Search for the cell housing the specified text and yield its (x, y) center coordinate. 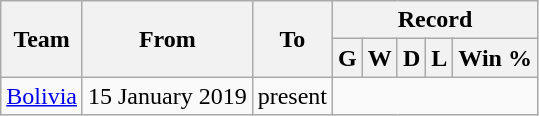
present (292, 96)
15 January 2019 (167, 96)
Team (42, 39)
G (348, 58)
L (440, 58)
Bolivia (42, 96)
W (380, 58)
D (411, 58)
From (167, 39)
To (292, 39)
Win % (496, 58)
Record (436, 20)
